Search for the cell housing the specified text and yield its [X, Y] center coordinate. 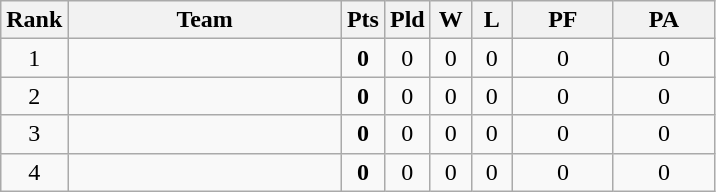
W [450, 20]
PA [664, 20]
3 [34, 134]
PF [562, 20]
1 [34, 58]
Team [205, 20]
L [492, 20]
2 [34, 96]
Pld [407, 20]
Rank [34, 20]
4 [34, 172]
Pts [362, 20]
